From the cell containing the given text, extract its center point as (X, Y) coordinate. 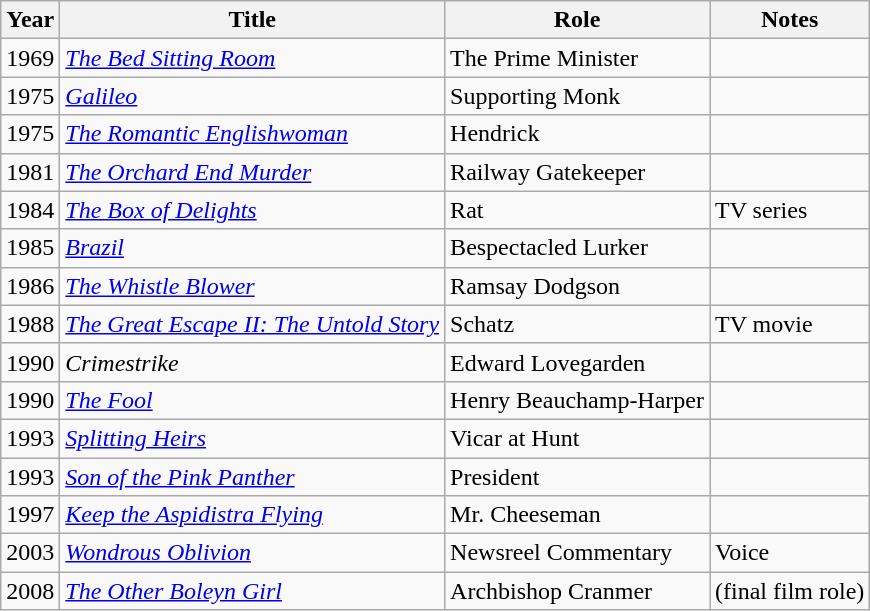
Rat (578, 210)
Hendrick (578, 134)
Year (30, 20)
Henry Beauchamp-Harper (578, 400)
Title (252, 20)
The Romantic Englishwoman (252, 134)
2008 (30, 591)
The Other Boleyn Girl (252, 591)
1985 (30, 248)
The Great Escape II: The Untold Story (252, 324)
1988 (30, 324)
Crimestrike (252, 362)
Vicar at Hunt (578, 438)
Wondrous Oblivion (252, 553)
The Prime Minister (578, 58)
1984 (30, 210)
Archbishop Cranmer (578, 591)
The Bed Sitting Room (252, 58)
Mr. Cheeseman (578, 515)
The Whistle Blower (252, 286)
Notes (790, 20)
Schatz (578, 324)
Role (578, 20)
Son of the Pink Panther (252, 477)
1986 (30, 286)
Railway Gatekeeper (578, 172)
(final film role) (790, 591)
Bespectacled Lurker (578, 248)
1969 (30, 58)
The Box of Delights (252, 210)
1981 (30, 172)
Splitting Heirs (252, 438)
Galileo (252, 96)
Newsreel Commentary (578, 553)
2003 (30, 553)
President (578, 477)
Keep the Aspidistra Flying (252, 515)
Brazil (252, 248)
TV series (790, 210)
Supporting Monk (578, 96)
TV movie (790, 324)
Voice (790, 553)
Edward Lovegarden (578, 362)
The Orchard End Murder (252, 172)
Ramsay Dodgson (578, 286)
The Fool (252, 400)
1997 (30, 515)
